Return [X, Y] of the center of cell containing provided text 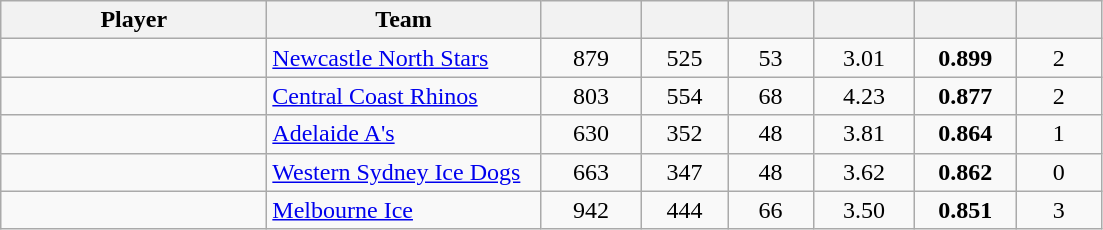
0.877 [966, 96]
Western Sydney Ice Dogs [404, 172]
Melbourne Ice [404, 210]
3 [1059, 210]
68 [771, 96]
Team [404, 20]
525 [684, 58]
Adelaide A's [404, 134]
0.864 [966, 134]
3.62 [864, 172]
0.862 [966, 172]
879 [590, 58]
554 [684, 96]
0 [1059, 172]
1 [1059, 134]
Player [134, 20]
Central Coast Rhinos [404, 96]
66 [771, 210]
352 [684, 134]
53 [771, 58]
630 [590, 134]
803 [590, 96]
3.50 [864, 210]
663 [590, 172]
0.851 [966, 210]
3.81 [864, 134]
4.23 [864, 96]
Newcastle North Stars [404, 58]
942 [590, 210]
3.01 [864, 58]
0.899 [966, 58]
347 [684, 172]
444 [684, 210]
